Capture the cell that displays the provided text and extract its (X, Y) central coordinate. 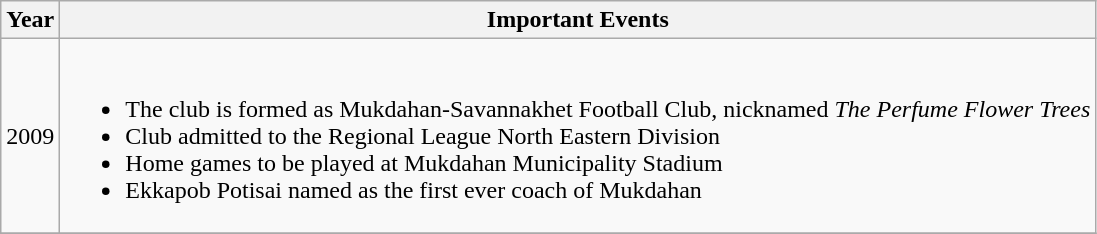
Year (30, 20)
2009 (30, 136)
Important Events (578, 20)
